Output the [x, y] coordinate of the center of the cell containing the given text.  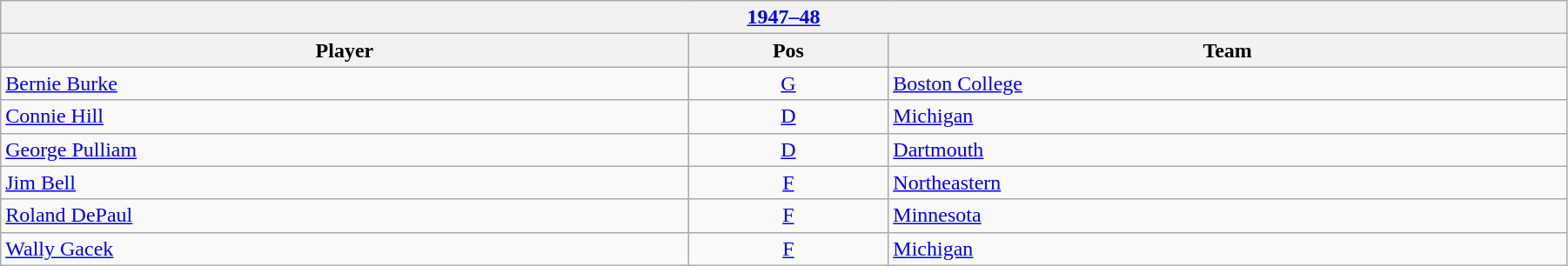
George Pulliam [345, 150]
1947–48 [784, 17]
G [788, 83]
Wally Gacek [345, 249]
Pos [788, 50]
Jim Bell [345, 183]
Boston College [1228, 83]
Player [345, 50]
Bernie Burke [345, 83]
Minnesota [1228, 216]
Connie Hill [345, 116]
Dartmouth [1228, 150]
Roland DePaul [345, 216]
Northeastern [1228, 183]
Team [1228, 50]
